Identify which cell holds the provided text, then report its [x, y] central coordinate. 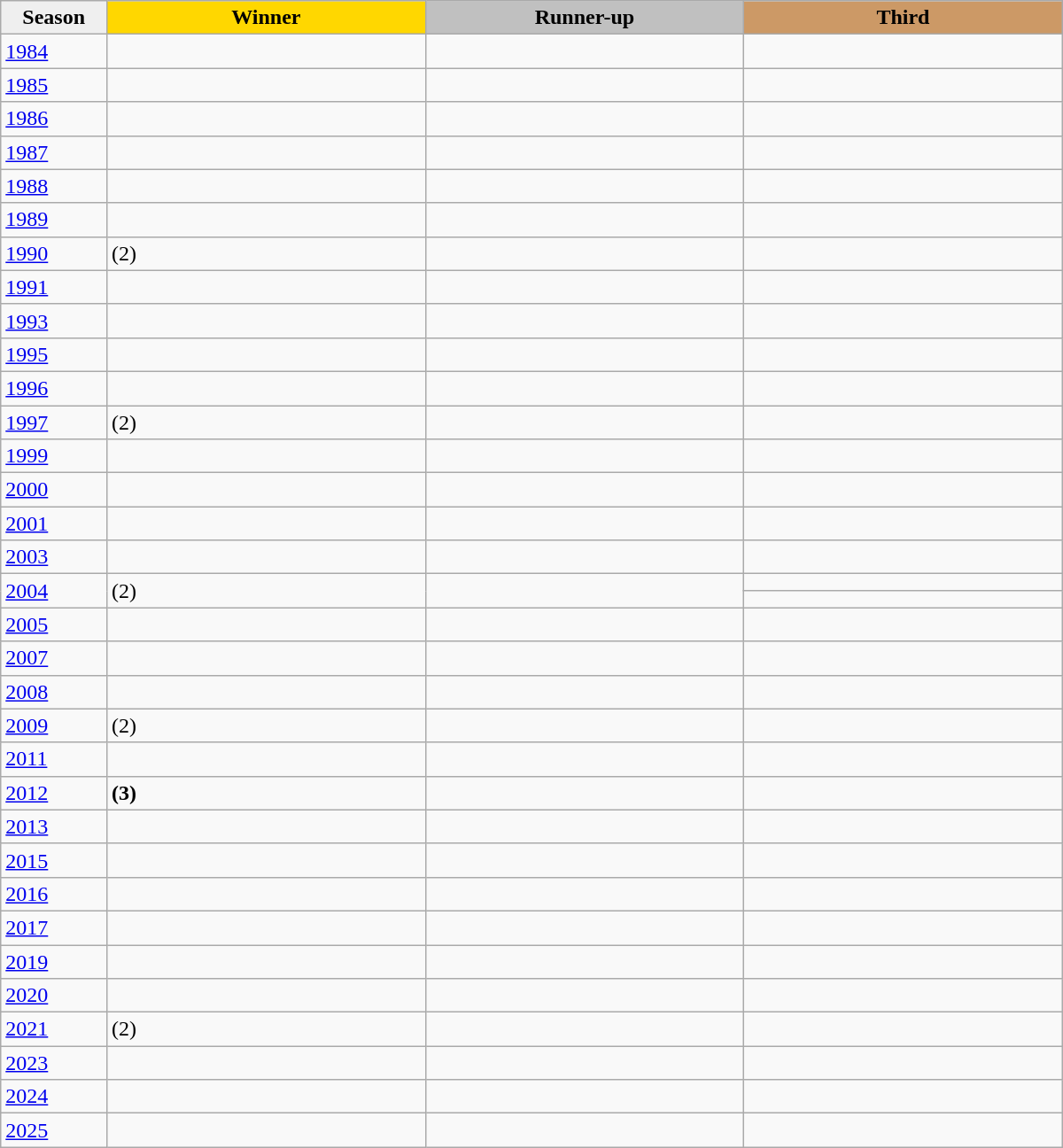
2015 [54, 860]
2000 [54, 490]
1989 [54, 220]
Season [54, 18]
1985 [54, 85]
2019 [54, 961]
2021 [54, 1029]
1987 [54, 152]
2005 [54, 624]
2023 [54, 1063]
1988 [54, 186]
1986 [54, 119]
1996 [54, 388]
1995 [54, 354]
1997 [54, 423]
2017 [54, 927]
1984 [54, 51]
2008 [54, 692]
1990 [54, 253]
2020 [54, 996]
2024 [54, 1097]
(3) [267, 793]
1991 [54, 287]
2004 [54, 591]
1999 [54, 456]
2007 [54, 658]
Winner [267, 18]
2003 [54, 557]
Third [904, 18]
2016 [54, 894]
Runner-up [585, 18]
2025 [54, 1130]
2011 [54, 759]
2013 [54, 826]
1993 [54, 321]
2009 [54, 725]
2001 [54, 524]
2012 [54, 793]
